Output the [X, Y] coordinate of the center of the cell containing the given text.  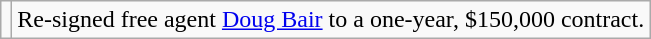
Re-signed free agent Doug Bair to a one-year, $150,000 contract. [331, 20]
